Identify which cell holds the provided text, then report its (X, Y) central coordinate. 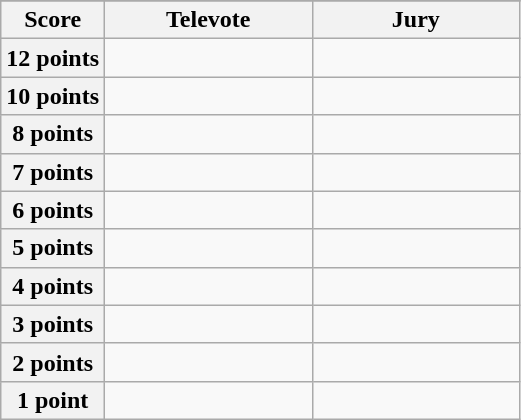
Jury (416, 20)
3 points (53, 324)
4 points (53, 286)
8 points (53, 134)
5 points (53, 248)
2 points (53, 362)
12 points (53, 58)
7 points (53, 172)
10 points (53, 96)
6 points (53, 210)
Televote (209, 20)
Score (53, 20)
1 point (53, 400)
